Pinpoint the cell where the given text exists, returning its [x, y] midpoint coordinate. 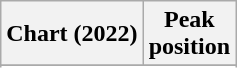
Peakposition [189, 34]
Chart (2022) [72, 34]
